Find where the given text appears and provide that cell's center as (X, Y) coordinate. 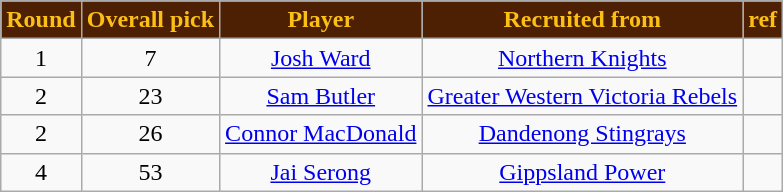
Connor MacDonald (321, 134)
Recruited from (582, 20)
7 (150, 58)
1 (41, 58)
Dandenong Stingrays (582, 134)
Greater Western Victoria Rebels (582, 96)
23 (150, 96)
4 (41, 172)
53 (150, 172)
Northern Knights (582, 58)
Jai Serong (321, 172)
Sam Butler (321, 96)
ref (763, 20)
Josh Ward (321, 58)
26 (150, 134)
Player (321, 20)
Round (41, 20)
Overall pick (150, 20)
Gippsland Power (582, 172)
